Locate the cell with the specified text and output its (X, Y) center coordinate. 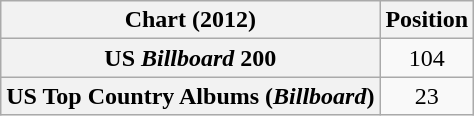
US Top Country Albums (Billboard) (190, 96)
Position (427, 20)
US Billboard 200 (190, 58)
104 (427, 58)
23 (427, 96)
Chart (2012) (190, 20)
